Search for the cell housing the specified text and yield its (X, Y) center coordinate. 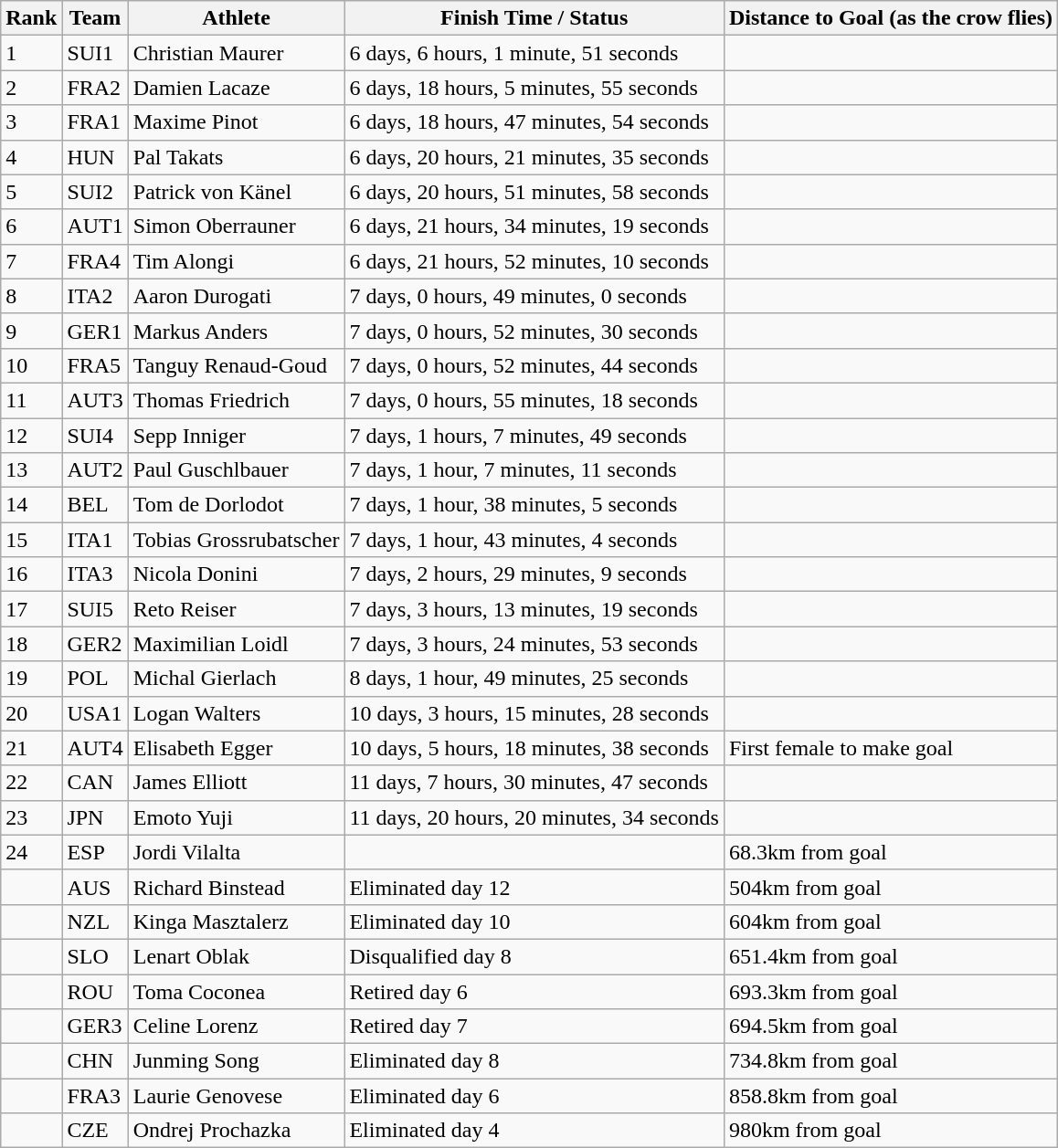
Logan Walters (236, 713)
AUT4 (95, 748)
ROU (95, 991)
6 days, 20 hours, 21 minutes, 35 seconds (534, 157)
9 (31, 331)
16 (31, 574)
Maxime Pinot (236, 122)
AUT1 (95, 226)
Thomas Friedrich (236, 400)
Disqualified day 8 (534, 956)
CAN (95, 783)
10 days, 3 hours, 15 minutes, 28 seconds (534, 713)
Elisabeth Egger (236, 748)
19 (31, 679)
10 days, 5 hours, 18 minutes, 38 seconds (534, 748)
GER2 (95, 644)
FRA4 (95, 261)
FRA1 (95, 122)
11 days, 20 hours, 20 minutes, 34 seconds (534, 817)
7 days, 1 hour, 38 minutes, 5 seconds (534, 505)
8 days, 1 hour, 49 minutes, 25 seconds (534, 679)
ITA3 (95, 574)
Damien Lacaze (236, 88)
AUT3 (95, 400)
8 (31, 296)
Christian Maurer (236, 53)
Michal Gierlach (236, 679)
Athlete (236, 18)
CZE (95, 1131)
FRA5 (95, 365)
24 (31, 852)
SLO (95, 956)
BEL (95, 505)
7 days, 0 hours, 55 minutes, 18 seconds (534, 400)
7 days, 3 hours, 13 minutes, 19 seconds (534, 609)
Sepp Inniger (236, 436)
7 days, 0 hours, 52 minutes, 30 seconds (534, 331)
2 (31, 88)
23 (31, 817)
Kinga Masztalerz (236, 922)
604km from goal (890, 922)
22 (31, 783)
SUI1 (95, 53)
Tanguy Renaud-Goud (236, 365)
HUN (95, 157)
Richard Binstead (236, 887)
7 days, 0 hours, 49 minutes, 0 seconds (534, 296)
POL (95, 679)
Eliminated day 8 (534, 1061)
Laurie Genovese (236, 1096)
Lenart Oblak (236, 956)
ESP (95, 852)
SUI5 (95, 609)
694.5km from goal (890, 1027)
7 (31, 261)
858.8km from goal (890, 1096)
6 days, 21 hours, 52 minutes, 10 seconds (534, 261)
14 (31, 505)
18 (31, 644)
11 (31, 400)
68.3km from goal (890, 852)
10 (31, 365)
Paul Guschlbauer (236, 470)
Simon Oberrauner (236, 226)
20 (31, 713)
7 days, 3 hours, 24 minutes, 53 seconds (534, 644)
James Elliott (236, 783)
Eliminated day 12 (534, 887)
7 days, 1 hour, 43 minutes, 4 seconds (534, 540)
Retired day 7 (534, 1027)
ITA2 (95, 296)
6 days, 21 hours, 34 minutes, 19 seconds (534, 226)
USA1 (95, 713)
693.3km from goal (890, 991)
6 days, 6 hours, 1 minute, 51 seconds (534, 53)
AUS (95, 887)
Patrick von Känel (236, 192)
ITA1 (95, 540)
15 (31, 540)
17 (31, 609)
Rank (31, 18)
3 (31, 122)
SUI4 (95, 436)
Toma Coconea (236, 991)
651.4km from goal (890, 956)
Ondrej Prochazka (236, 1131)
980km from goal (890, 1131)
Tim Alongi (236, 261)
Reto Reiser (236, 609)
NZL (95, 922)
4 (31, 157)
Finish Time / Status (534, 18)
7 days, 2 hours, 29 minutes, 9 seconds (534, 574)
734.8km from goal (890, 1061)
Tom de Dorlodot (236, 505)
6 days, 18 hours, 47 minutes, 54 seconds (534, 122)
7 days, 1 hours, 7 minutes, 49 seconds (534, 436)
Distance to Goal (as the crow flies) (890, 18)
7 days, 0 hours, 52 minutes, 44 seconds (534, 365)
GER3 (95, 1027)
6 days, 18 hours, 5 minutes, 55 seconds (534, 88)
Tobias Grossrubatscher (236, 540)
Maximilian Loidl (236, 644)
Team (95, 18)
6 days, 20 hours, 51 minutes, 58 seconds (534, 192)
Eliminated day 10 (534, 922)
SUI2 (95, 192)
5 (31, 192)
12 (31, 436)
Nicola Donini (236, 574)
Eliminated day 4 (534, 1131)
CHN (95, 1061)
Jordi Vilalta (236, 852)
6 (31, 226)
Eliminated day 6 (534, 1096)
Aaron Durogati (236, 296)
504km from goal (890, 887)
FRA3 (95, 1096)
Retired day 6 (534, 991)
GER1 (95, 331)
AUT2 (95, 470)
Pal Takats (236, 157)
First female to make goal (890, 748)
Markus Anders (236, 331)
FRA2 (95, 88)
7 days, 1 hour, 7 minutes, 11 seconds (534, 470)
11 days, 7 hours, 30 minutes, 47 seconds (534, 783)
13 (31, 470)
21 (31, 748)
JPN (95, 817)
Celine Lorenz (236, 1027)
Emoto Yuji (236, 817)
1 (31, 53)
Junming Song (236, 1061)
